Locate the cell with the specified text and output its [x, y] center coordinate. 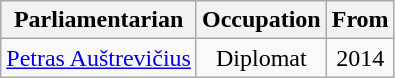
Diplomat [261, 58]
Occupation [261, 20]
Petras Auštrevičius [99, 58]
From [360, 20]
2014 [360, 58]
Parliamentarian [99, 20]
